Search for the cell housing the specified text and yield its [X, Y] center coordinate. 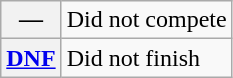
Did not compete [146, 20]
— [31, 20]
DNF [31, 58]
Did not finish [146, 58]
